Scan for the cell matching the given text and deliver its [x, y] coordinate at center. 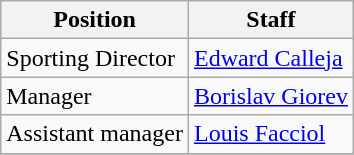
Position [95, 20]
Manager [95, 96]
Staff [270, 20]
Edward Calleja [270, 58]
Borislav Giorev [270, 96]
Assistant manager [95, 134]
Louis Facciol [270, 134]
Sporting Director [95, 58]
